Return the [x, y] coordinate for the center point of the cell that contains the specified text.  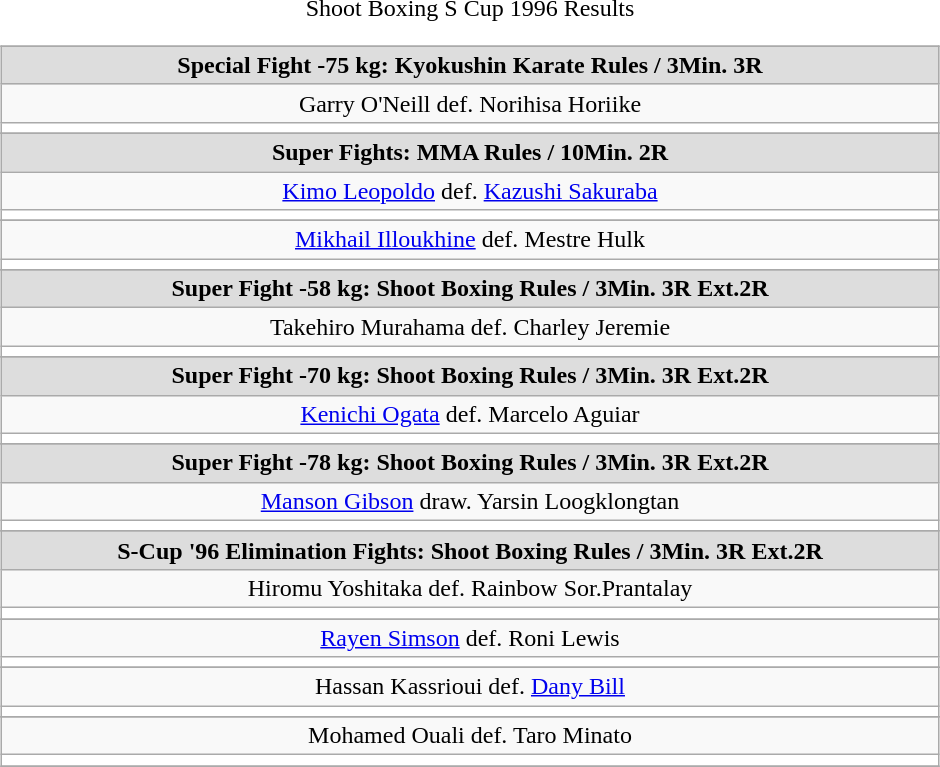
Mohamed Ouali def. Taro Minato [470, 736]
Takehiro Murahama def. Charley Jeremie [470, 327]
Super Fight -78 kg: Shoot Boxing Rules / 3Min. 3R Ext.2R [470, 463]
Super Fights: MMA Rules / 10Min. 2R [470, 152]
Special Fight -75 kg: Kyokushin Karate Rules / 3Min. 3R [470, 65]
S-Cup '96 Elimination Fights: Shoot Boxing Rules / 3Min. 3R Ext.2R [470, 550]
Kimo Leopoldo def. Kazushi Sakuraba [470, 191]
Rayen Simson def. Roni Lewis [470, 637]
Kenichi Ogata def. Marcelo Aguiar [470, 414]
Hiromu Yoshitaka def. Rainbow Sor.Prantalay [470, 588]
Super Fight -58 kg: Shoot Boxing Rules / 3Min. 3R Ext.2R [470, 289]
Hassan Kassrioui def. Dany Bill [470, 687]
Mikhail Illoukhine def. Mestre Hulk [470, 240]
Garry O'Neill def. Norihisa Horiike [470, 103]
Manson Gibson draw. Yarsin Loogklongtan [470, 501]
Super Fight -70 kg: Shoot Boxing Rules / 3Min. 3R Ext.2R [470, 376]
